Return the [x, y] coordinate for the center point of the cell that contains the specified text.  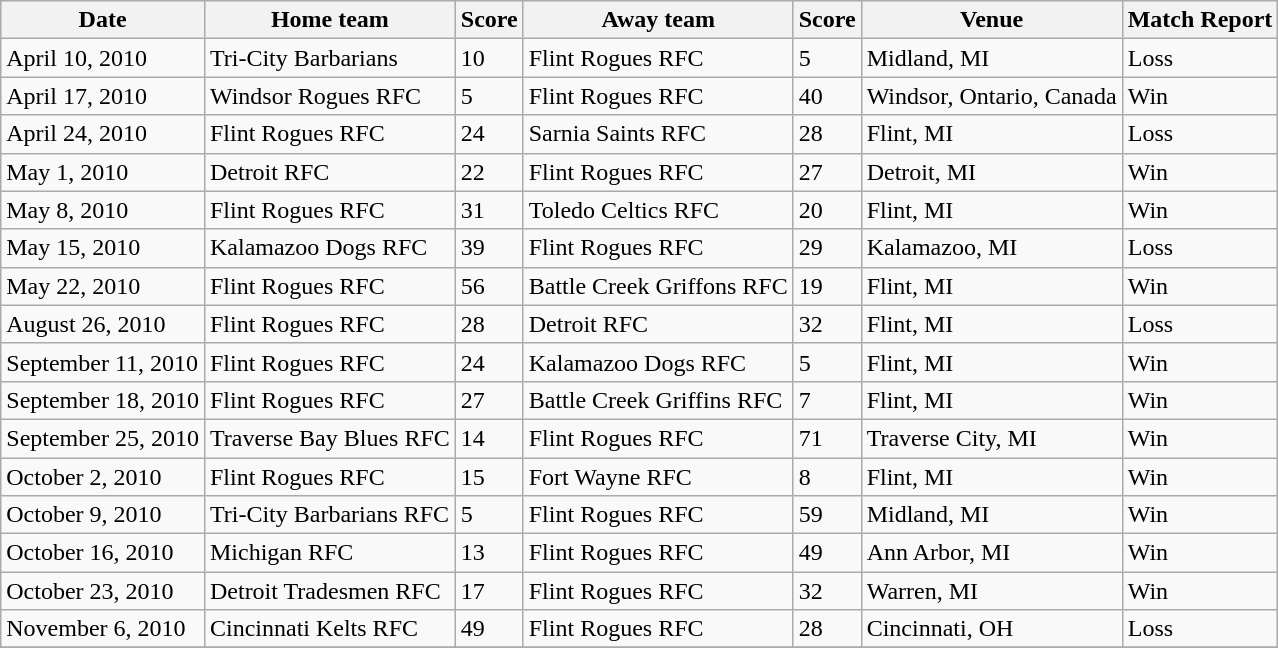
40 [827, 96]
22 [489, 172]
October 16, 2010 [103, 553]
10 [489, 58]
August 26, 2010 [103, 324]
September 25, 2010 [103, 438]
39 [489, 248]
14 [489, 438]
Windsor, Ontario, Canada [992, 96]
May 15, 2010 [103, 248]
Windsor Rogues RFC [330, 96]
Traverse City, MI [992, 438]
May 8, 2010 [103, 210]
Warren, MI [992, 591]
Tri-City Barbarians RFC [330, 515]
Away team [658, 20]
April 17, 2010 [103, 96]
Home team [330, 20]
Traverse Bay Blues RFC [330, 438]
Venue [992, 20]
May 1, 2010 [103, 172]
October 2, 2010 [103, 477]
Detroit Tradesmen RFC [330, 591]
59 [827, 515]
Kalamazoo, MI [992, 248]
Date [103, 20]
November 6, 2010 [103, 629]
Battle Creek Griffins RFC [658, 400]
Battle Creek Griffons RFC [658, 286]
Match Report [1200, 20]
May 22, 2010 [103, 286]
Detroit, MI [992, 172]
71 [827, 438]
56 [489, 286]
Sarnia Saints RFC [658, 134]
Fort Wayne RFC [658, 477]
Cincinnati, OH [992, 629]
October 9, 2010 [103, 515]
29 [827, 248]
Ann Arbor, MI [992, 553]
15 [489, 477]
17 [489, 591]
October 23, 2010 [103, 591]
31 [489, 210]
Tri-City Barbarians [330, 58]
April 24, 2010 [103, 134]
7 [827, 400]
Michigan RFC [330, 553]
20 [827, 210]
Toledo Celtics RFC [658, 210]
Cincinnati Kelts RFC [330, 629]
April 10, 2010 [103, 58]
19 [827, 286]
8 [827, 477]
13 [489, 553]
September 18, 2010 [103, 400]
September 11, 2010 [103, 362]
